Provide the (x, y) coordinate of the cell's center where the given text is located.  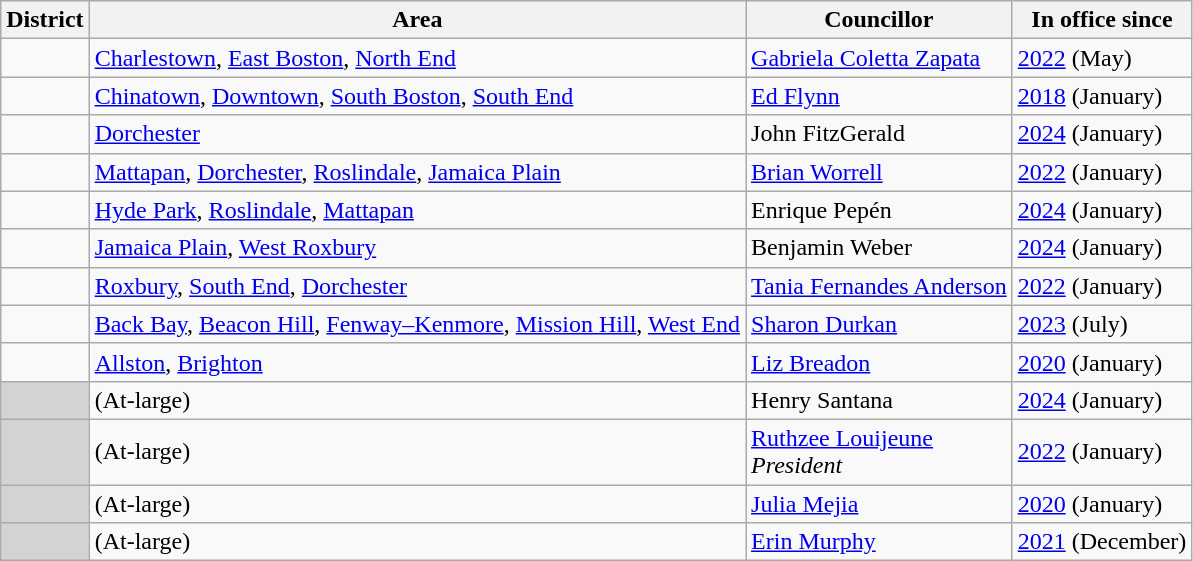
Roxbury, South End, Dorchester (417, 286)
Hyde Park, Roslindale, Mattapan (417, 210)
Gabriela Coletta Zapata (880, 58)
Allston, Brighton (417, 362)
Tania Fernandes Anderson (880, 286)
Dorchester (417, 134)
2022 (May) (1102, 58)
Henry Santana (880, 400)
Councillor (880, 20)
Brian Worrell (880, 172)
Enrique Pepén (880, 210)
Jamaica Plain, West Roxbury (417, 248)
Sharon Durkan (880, 324)
Area (417, 20)
District (45, 20)
2018 (January) (1102, 96)
Charlestown, East Boston, North End (417, 58)
Julia Mejia (880, 503)
Liz Breadon (880, 362)
Back Bay, Beacon Hill, Fenway–Kenmore, Mission Hill, West End (417, 324)
Benjamin Weber (880, 248)
Chinatown, Downtown, South Boston, South End (417, 96)
2021 (December) (1102, 542)
Ed Flynn (880, 96)
Erin Murphy (880, 542)
Mattapan, Dorchester, Roslindale, Jamaica Plain (417, 172)
Ruthzee LouijeunePresident (880, 452)
In office since (1102, 20)
2023 (July) (1102, 324)
John FitzGerald (880, 134)
